Locate the cell with the specified text and output its (x, y) center coordinate. 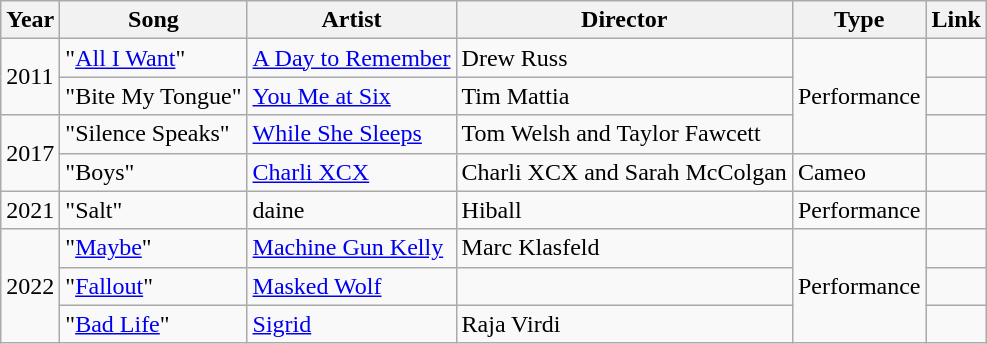
A Day to Remember (352, 58)
Tom Welsh and Taylor Fawcett (624, 134)
Charli XCX and Sarah McColgan (624, 172)
Director (624, 20)
Raja Virdi (624, 324)
Song (154, 20)
Link (956, 20)
"Salt" (154, 210)
Machine Gun Kelly (352, 248)
2021 (30, 210)
"All I Want" (154, 58)
Hiball (624, 210)
Type (859, 20)
Sigrid (352, 324)
Year (30, 20)
While She Sleeps (352, 134)
"Bite My Tongue" (154, 96)
"Fallout" (154, 286)
"Maybe" (154, 248)
"Boys" (154, 172)
daine (352, 210)
2017 (30, 153)
Cameo (859, 172)
"Silence Speaks" (154, 134)
You Me at Six (352, 96)
2011 (30, 77)
Masked Wolf (352, 286)
Marc Klasfeld (624, 248)
Artist (352, 20)
Tim Mattia (624, 96)
Drew Russ (624, 58)
2022 (30, 286)
"Bad Life" (154, 324)
Charli XCX (352, 172)
